Pinpoint the cell where the given text exists, returning its [X, Y] midpoint coordinate. 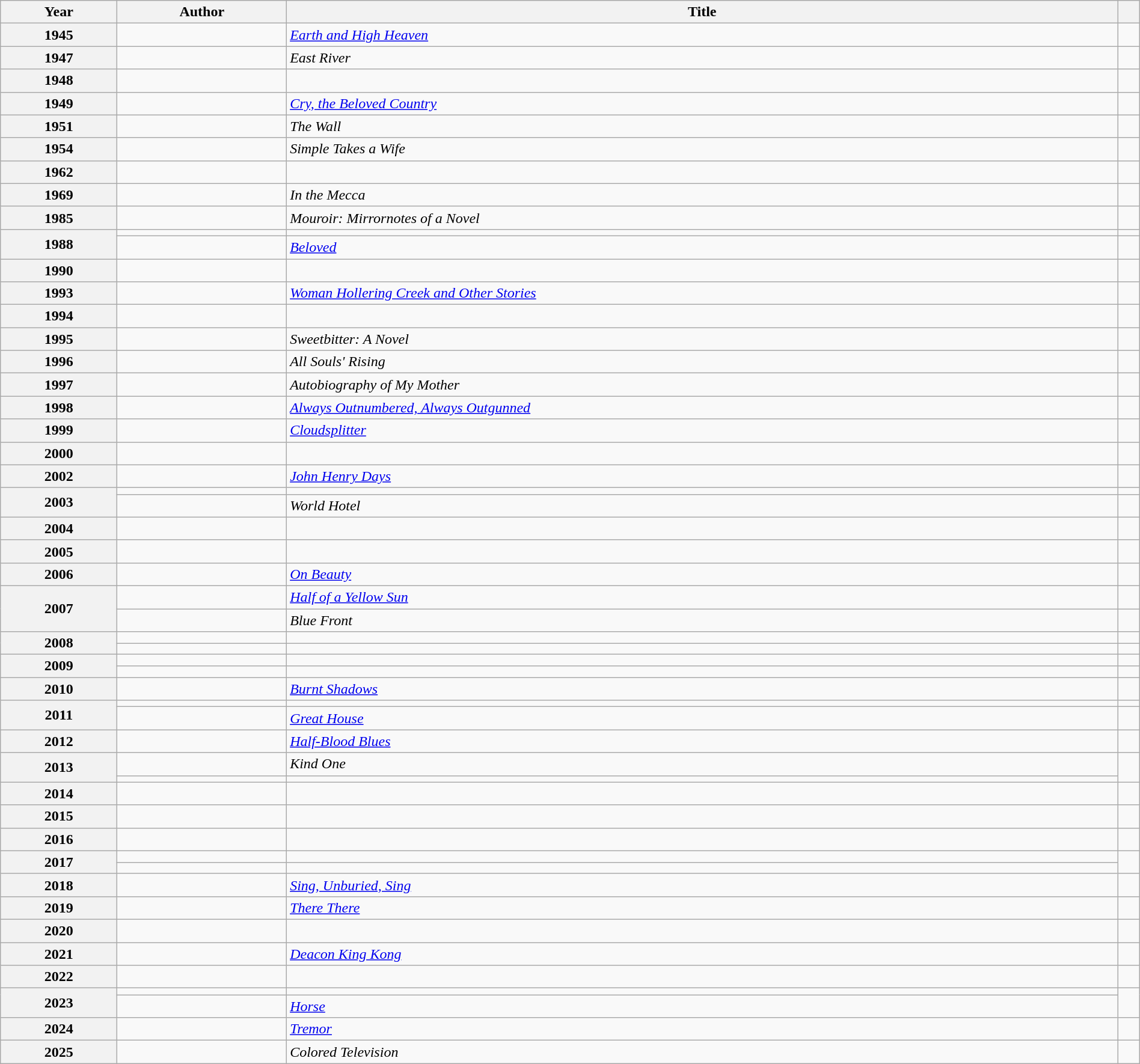
1994 [59, 316]
Earth and High Heaven [702, 35]
Sing, Unburied, Sing [702, 885]
Always Outnumbered, Always Outgunned [702, 408]
1999 [59, 430]
World Hotel [702, 506]
Kind One [702, 764]
Colored Television [702, 1052]
2003 [59, 503]
In the Mecca [702, 195]
1985 [59, 218]
Sweetbitter: A Novel [702, 339]
2024 [59, 1029]
Mouroir: Mirrornotes of a Novel [702, 218]
Horse [702, 1006]
1947 [59, 58]
1954 [59, 149]
Woman Hollering Creek and Other Stories [702, 293]
2012 [59, 741]
2013 [59, 767]
2023 [59, 1003]
Great House [702, 718]
Tremor [702, 1029]
1948 [59, 81]
2014 [59, 793]
2022 [59, 977]
On Beauty [702, 574]
2000 [59, 453]
1995 [59, 339]
Deacon King Kong [702, 954]
2015 [59, 816]
1969 [59, 195]
1962 [59, 172]
2019 [59, 908]
2010 [59, 689]
John Henry Days [702, 476]
Beloved [702, 247]
The Wall [702, 126]
Half of a Yellow Sun [702, 597]
Blue Front [702, 620]
1988 [59, 244]
There There [702, 908]
2016 [59, 839]
2020 [59, 931]
Simple Takes a Wife [702, 149]
1996 [59, 362]
Burnt Shadows [702, 689]
2017 [59, 862]
2009 [59, 666]
1990 [59, 270]
2005 [59, 551]
Author [202, 12]
Autobiography of My Mother [702, 385]
Year [59, 12]
Cloudsplitter [702, 430]
2025 [59, 1052]
2018 [59, 885]
2021 [59, 954]
Title [702, 12]
1951 [59, 126]
1949 [59, 103]
1997 [59, 385]
2008 [59, 643]
Cry, the Beloved Country [702, 103]
2004 [59, 528]
2002 [59, 476]
2006 [59, 574]
1945 [59, 35]
2011 [59, 715]
All Souls' Rising [702, 362]
East River [702, 58]
Half-Blood Blues [702, 741]
1998 [59, 408]
2007 [59, 608]
1993 [59, 293]
